Scan for the cell matching the given text and deliver its (x, y) coordinate at center. 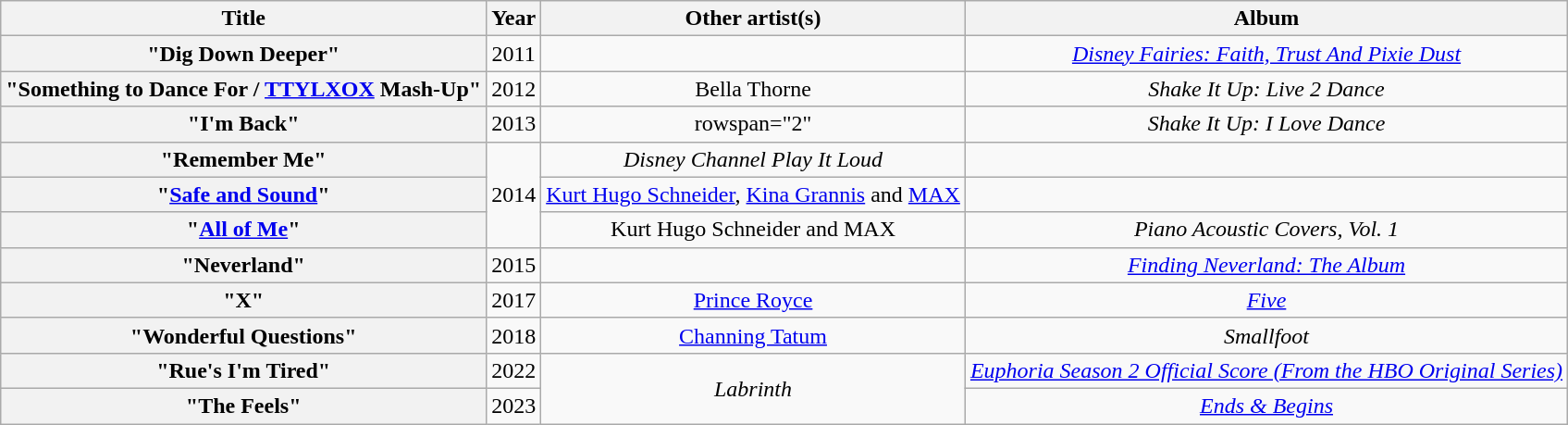
Finding Neverland: The Album (1266, 265)
Shake It Up: I Love Dance (1266, 124)
"Dig Down Deeper" (244, 54)
2022 (514, 370)
Kurt Hugo Schneider, Kina Grannis and MAX (753, 194)
"Remember Me" (244, 159)
Year (514, 19)
2023 (514, 406)
2018 (514, 335)
"Rue's I'm Tired" (244, 370)
Album (1266, 19)
2015 (514, 265)
Five (1266, 300)
"All of Me" (244, 230)
2012 (514, 89)
2011 (514, 54)
Euphoria Season 2 Official Score (From the HBO Original Series) (1266, 370)
2013 (514, 124)
Labrinth (753, 388)
Bella Thorne (753, 89)
"Something to Dance For / TTYLXOX Mash-Up" (244, 89)
Disney Channel Play It Loud (753, 159)
Prince Royce (753, 300)
Piano Acoustic Covers, Vol. 1 (1266, 230)
"X" (244, 300)
Title (244, 19)
Other artist(s) (753, 19)
Smallfoot (1266, 335)
Kurt Hugo Schneider and MAX (753, 230)
Shake It Up: Live 2 Dance (1266, 89)
rowspan="2" (753, 124)
2017 (514, 300)
"Neverland" (244, 265)
"The Feels" (244, 406)
Ends & Begins (1266, 406)
"I'm Back" (244, 124)
"Safe and Sound" (244, 194)
Channing Tatum (753, 335)
2014 (514, 194)
"Wonderful Questions" (244, 335)
Disney Fairies: Faith, Trust And Pixie Dust (1266, 54)
